Pinpoint the cell where the given text exists, returning its [x, y] midpoint coordinate. 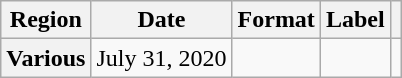
Date [162, 20]
Format [276, 20]
July 31, 2020 [162, 58]
Label [355, 20]
Various [46, 58]
Region [46, 20]
